Return [x, y] of the center of cell containing provided text 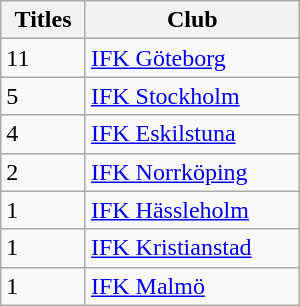
IFK Göteborg [192, 58]
IFK Eskilstuna [192, 134]
IFK Kristianstad [192, 248]
IFK Malmö [192, 286]
IFK Hässleholm [192, 210]
IFK Norrköping [192, 172]
Club [192, 20]
Titles [44, 20]
5 [44, 96]
11 [44, 58]
2 [44, 172]
4 [44, 134]
IFK Stockholm [192, 96]
